Extract the [X, Y] coordinate from the center of the cell holding the provided text.  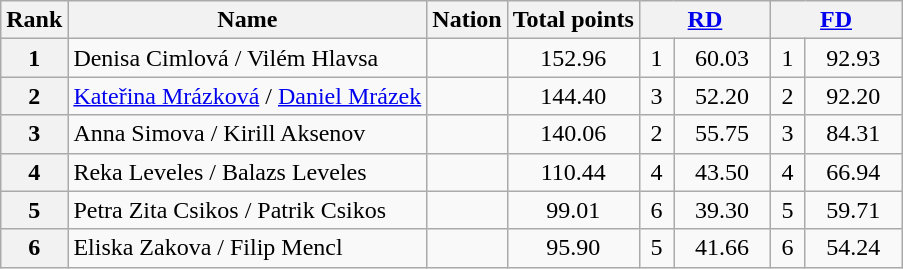
54.24 [854, 248]
Nation [467, 20]
Anna Simova / Kirill Aksenov [248, 134]
41.66 [722, 248]
110.44 [573, 172]
55.75 [722, 134]
Denisa Cimlová / Vilém Hlavsa [248, 58]
52.20 [722, 96]
95.90 [573, 248]
92.93 [854, 58]
Name [248, 20]
43.50 [722, 172]
66.94 [854, 172]
Petra Zita Csikos / Patrik Csikos [248, 210]
60.03 [722, 58]
39.30 [722, 210]
Kateřina Mrázková / Daniel Mrázek [248, 96]
140.06 [573, 134]
Total points [573, 20]
99.01 [573, 210]
84.31 [854, 134]
144.40 [573, 96]
Eliska Zakova / Filip Mencl [248, 248]
92.20 [854, 96]
FD [836, 20]
RD [704, 20]
152.96 [573, 58]
59.71 [854, 210]
Reka Leveles / Balazs Leveles [248, 172]
Rank [34, 20]
